Return the (x, y) coordinate for the center point of the cell that contains the specified text.  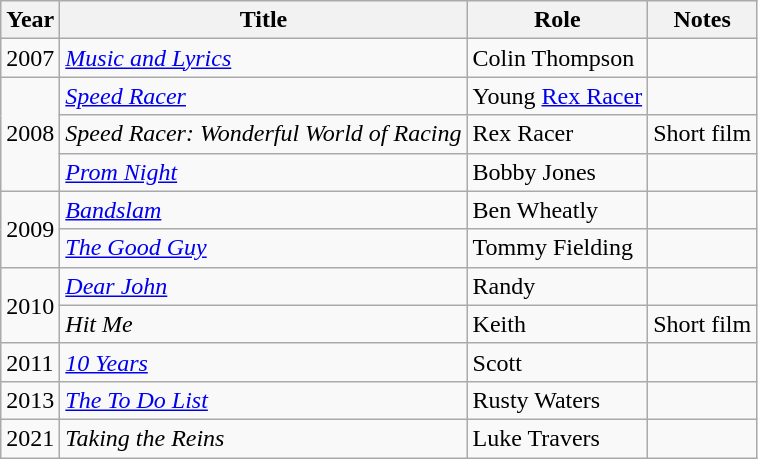
Young Rex Racer (558, 96)
Rusty Waters (558, 400)
Title (264, 20)
The Good Guy (264, 248)
Speed Racer (264, 96)
2010 (30, 305)
Ben Wheatly (558, 210)
Bobby Jones (558, 172)
Speed Racer: Wonderful World of Racing (264, 134)
Randy (558, 286)
Hit Me (264, 324)
Luke Travers (558, 438)
Role (558, 20)
Notes (702, 20)
Colin Thompson (558, 58)
Rex Racer (558, 134)
2011 (30, 362)
2013 (30, 400)
The To Do List (264, 400)
2007 (30, 58)
2008 (30, 134)
Year (30, 20)
Bandslam (264, 210)
2021 (30, 438)
Tommy Fielding (558, 248)
Music and Lyrics (264, 58)
Keith (558, 324)
Dear John (264, 286)
Taking the Reins (264, 438)
2009 (30, 229)
Scott (558, 362)
10 Years (264, 362)
Prom Night (264, 172)
